Detect which cell encompasses the target text, then output its (X, Y) center coordinate. 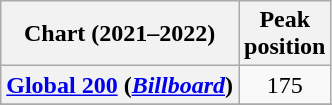
Global 200 (Billboard) (120, 85)
Peakposition (284, 34)
Chart (2021–2022) (120, 34)
175 (284, 85)
